For the text-containing cell, return its midpoint in [x, y] coordinate format. 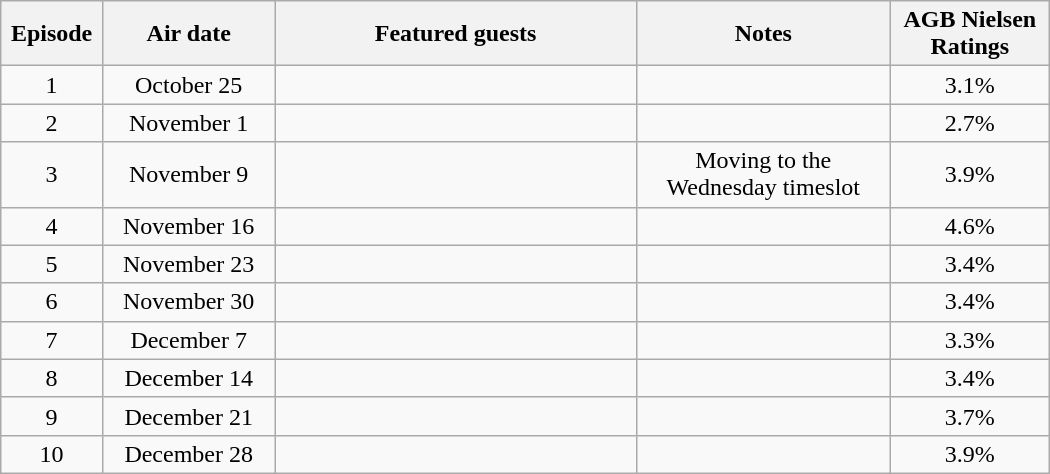
Episode [52, 34]
November 9 [188, 174]
AGB Nielsen Ratings [970, 34]
4.6% [970, 226]
4 [52, 226]
6 [52, 302]
8 [52, 378]
2.7% [970, 123]
Notes [763, 34]
3.1% [970, 85]
December 21 [188, 416]
7 [52, 340]
Air date [188, 34]
2 [52, 123]
3.3% [970, 340]
December 14 [188, 378]
9 [52, 416]
November 30 [188, 302]
3.7% [970, 416]
10 [52, 454]
December 7 [188, 340]
3 [52, 174]
1 [52, 85]
5 [52, 264]
November 23 [188, 264]
November 16 [188, 226]
November 1 [188, 123]
Featured guests [456, 34]
December 28 [188, 454]
Moving to the Wednesday timeslot [763, 174]
October 25 [188, 85]
